Capture the cell that displays the provided text and extract its (X, Y) central coordinate. 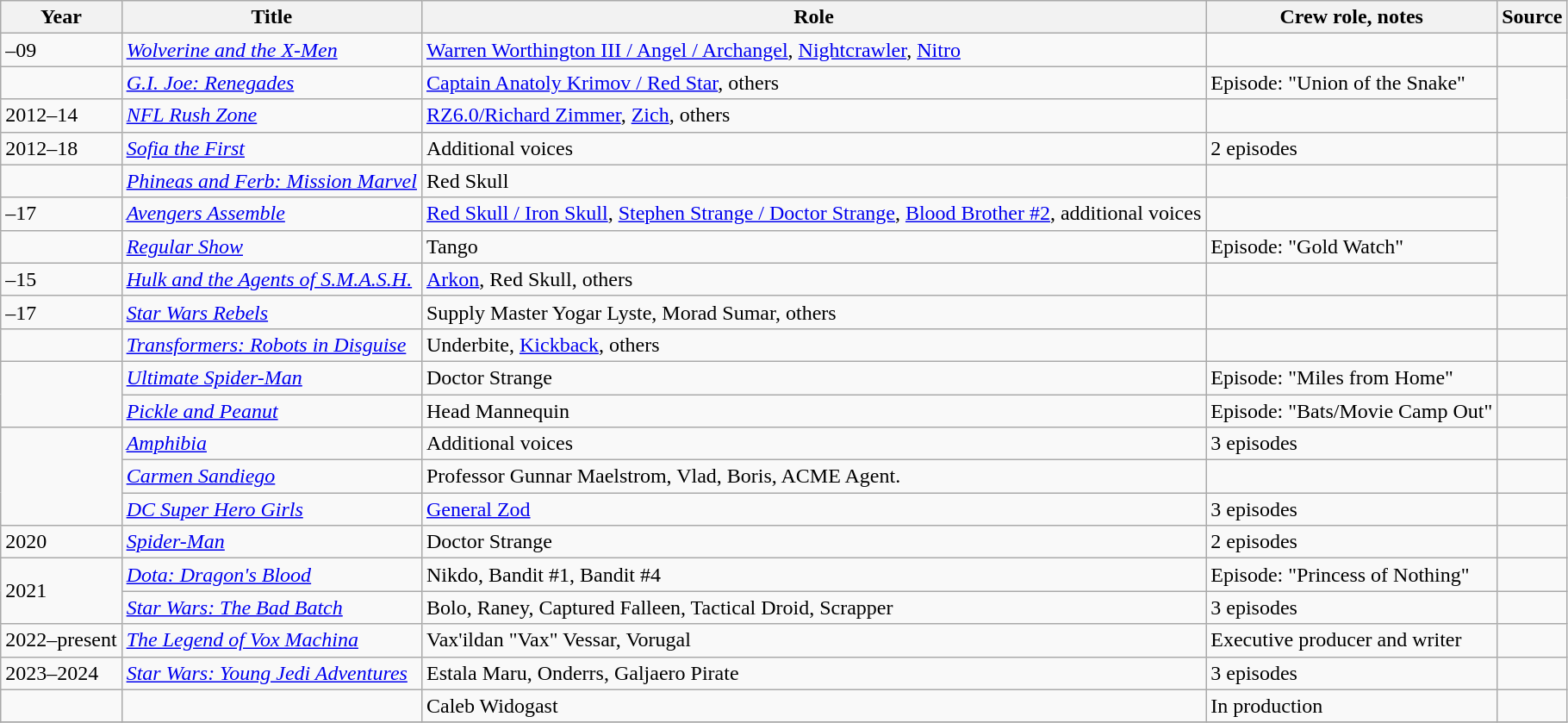
Hulk and the Agents of S.M.A.S.H. (271, 279)
Nikdo, Bandit #1, Bandit #4 (813, 575)
2012–14 (61, 115)
NFL Rush Zone (271, 115)
Head Mannequin (813, 411)
Dota: Dragon's Blood (271, 575)
2022–present (61, 640)
Executive producer and writer (1352, 640)
Professor Gunnar Maelstrom, Vlad, Boris, ACME Agent. (813, 477)
Source (1532, 17)
–15 (61, 279)
Episode: "Gold Watch" (1352, 246)
Episode: "Bats/Movie Camp Out" (1352, 411)
In production (1352, 706)
Red Skull (813, 181)
RZ6.0/Richard Zimmer, Zich, others (813, 115)
Episode: "Princess of Nothing" (1352, 575)
Amphibia (271, 444)
Pickle and Peanut (271, 411)
Sofia the First (271, 148)
Red Skull / Iron Skull, Stephen Strange / Doctor Strange, Blood Brother #2, additional voices (813, 214)
Ultimate Spider-Man (271, 377)
Phineas and Ferb: Mission Marvel (271, 181)
Captain Anatoly Krimov / Red Star, others (813, 83)
Episode: "Miles from Home" (1352, 377)
The Legend of Vox Machina (271, 640)
DC Super Hero Girls (271, 509)
Regular Show (271, 246)
Spider-Man (271, 542)
Year (61, 17)
2020 (61, 542)
G.I. Joe: Renegades (271, 83)
Estala Maru, Onderrs, Galjaero Pirate (813, 673)
Star Wars: The Bad Batch (271, 608)
–09 (61, 50)
2021 (61, 591)
Transformers: Robots in Disguise (271, 345)
Bolo, Raney, Captured Falleen, Tactical Droid, Scrapper (813, 608)
Carmen Sandiego (271, 477)
Star Wars: Young Jedi Adventures (271, 673)
Episode: "Union of the Snake" (1352, 83)
Warren Worthington III / Angel / Archangel, Nightcrawler, Nitro (813, 50)
Supply Master Yogar Lyste, Morad Sumar, others (813, 312)
Caleb Widogast (813, 706)
2023–2024 (61, 673)
Role (813, 17)
Star Wars Rebels (271, 312)
Crew role, notes (1352, 17)
Arkon, Red Skull, others (813, 279)
General Zod (813, 509)
Avengers Assemble (271, 214)
Vax'ildan "Vax" Vessar, Vorugal (813, 640)
2012–18 (61, 148)
Title (271, 17)
Wolverine and the X-Men (271, 50)
Tango (813, 246)
Underbite, Kickback, others (813, 345)
